Identify which cell holds the provided text, then report its (X, Y) central coordinate. 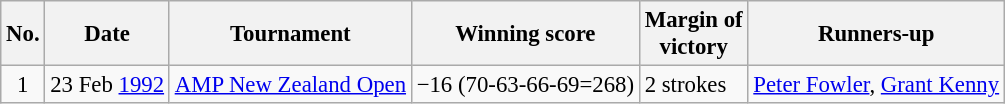
Winning score (525, 34)
No. (23, 34)
2 strokes (694, 85)
AMP New Zealand Open (290, 85)
Margin ofvictory (694, 34)
1 (23, 85)
Runners-up (876, 34)
Date (107, 34)
Tournament (290, 34)
Peter Fowler, Grant Kenny (876, 85)
−16 (70-63-66-69=268) (525, 85)
23 Feb 1992 (107, 85)
